Search for the cell housing the specified text and yield its [x, y] center coordinate. 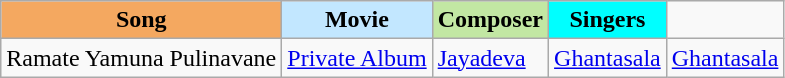
Jayadeva [490, 58]
Movie [357, 20]
Ramate Yamuna Pulinavane [142, 58]
Song [142, 20]
Composer [490, 20]
Singers [608, 20]
Private Album [357, 58]
